Pinpoint the cell where the given text exists, returning its [x, y] midpoint coordinate. 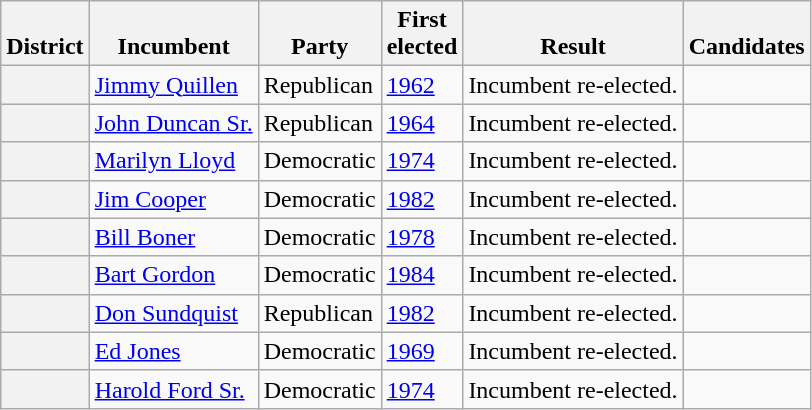
Don Sundquist [174, 313]
Ed Jones [174, 351]
John Duncan Sr. [174, 123]
1964 [422, 123]
Candidates [746, 34]
Harold Ford Sr. [174, 389]
Jim Cooper [174, 199]
Bill Boner [174, 237]
1962 [422, 85]
Bart Gordon [174, 275]
Incumbent [174, 34]
Firstelected [422, 34]
1978 [422, 237]
Marilyn Lloyd [174, 161]
Jimmy Quillen [174, 85]
1969 [422, 351]
Party [320, 34]
1984 [422, 275]
District [45, 34]
Result [573, 34]
